Pinpoint the cell where the given text exists, returning its [x, y] midpoint coordinate. 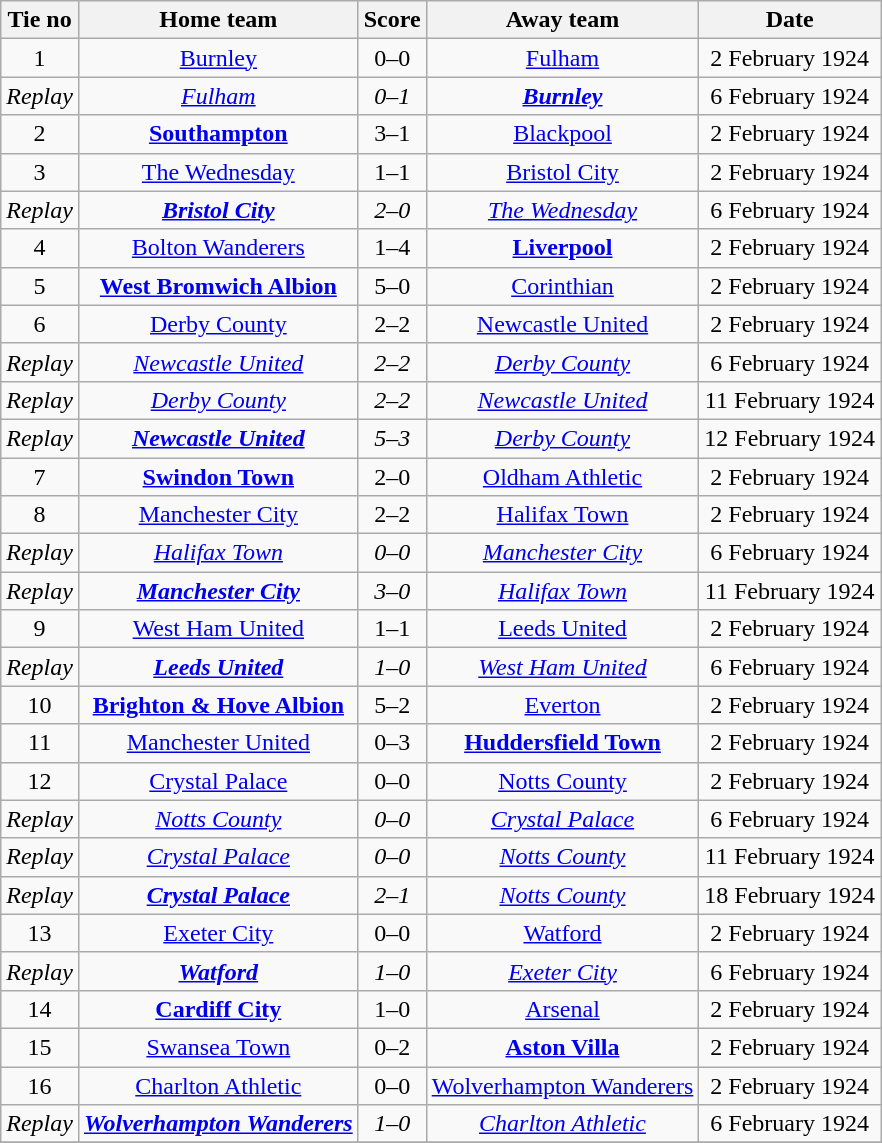
11 [40, 743]
Swansea Town [218, 1047]
0–1 [392, 96]
8 [40, 515]
18 February 1924 [790, 895]
Manchester United [218, 743]
1 [40, 58]
Cardiff City [218, 1009]
Aston Villa [562, 1047]
5–3 [392, 438]
Liverpool [562, 248]
Score [392, 20]
Arsenal [562, 1009]
3–0 [392, 591]
Oldham Athletic [562, 477]
Southampton [218, 134]
Blackpool [562, 134]
Away team [562, 20]
2–1 [392, 895]
Tie no [40, 20]
Bolton Wanderers [218, 248]
13 [40, 933]
1–4 [392, 248]
10 [40, 705]
15 [40, 1047]
Corinthian [562, 286]
16 [40, 1085]
Swindon Town [218, 477]
6 [40, 324]
12 February 1924 [790, 438]
3 [40, 172]
4 [40, 248]
5–0 [392, 286]
9 [40, 629]
14 [40, 1009]
3–1 [392, 134]
7 [40, 477]
0–3 [392, 743]
Brighton & Hove Albion [218, 705]
Date [790, 20]
West Bromwich Albion [218, 286]
Everton [562, 705]
0–2 [392, 1047]
2 [40, 134]
Huddersfield Town [562, 743]
Home team [218, 20]
12 [40, 781]
5 [40, 286]
5–2 [392, 705]
